Locate the cell with the specified text and output its (x, y) center coordinate. 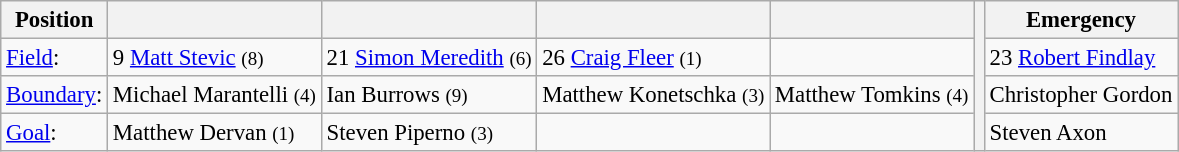
Steven Axon (1080, 133)
21 Simon Meredith (6) (429, 58)
Christopher Gordon (1080, 95)
Goal: (54, 133)
Matthew Dervan (1) (215, 133)
Ian Burrows (9) (429, 95)
Emergency (1080, 20)
Position (54, 20)
Matthew Tomkins (4) (872, 95)
Boundary: (54, 95)
26 Craig Fleer (1) (654, 58)
Matthew Konetschka (3) (654, 95)
Michael Marantelli (4) (215, 95)
9 Matt Stevic (8) (215, 58)
Field: (54, 58)
Steven Piperno (3) (429, 133)
23 Robert Findlay (1080, 58)
